Locate the cell with the specified text and output its (X, Y) center coordinate. 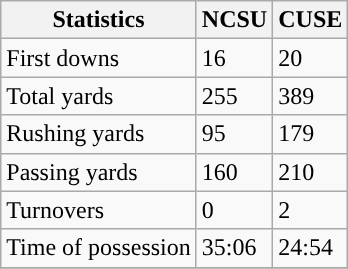
2 (310, 210)
24:54 (310, 248)
35:06 (234, 248)
389 (310, 96)
Turnovers (99, 210)
160 (234, 172)
NCSU (234, 20)
210 (310, 172)
Time of possession (99, 248)
95 (234, 134)
CUSE (310, 20)
First downs (99, 58)
179 (310, 134)
Total yards (99, 96)
255 (234, 96)
Rushing yards (99, 134)
16 (234, 58)
Statistics (99, 20)
20 (310, 58)
0 (234, 210)
Passing yards (99, 172)
